Extract the [x, y] coordinate from the center of the cell holding the provided text.  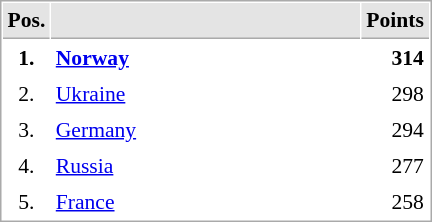
France [206, 201]
314 [396, 57]
3. [26, 129]
298 [396, 93]
5. [26, 201]
258 [396, 201]
Russia [206, 165]
277 [396, 165]
1. [26, 57]
Ukraine [206, 93]
4. [26, 165]
294 [396, 129]
Pos. [26, 21]
2. [26, 93]
Points [396, 21]
Germany [206, 129]
Norway [206, 57]
